Identify which cell holds the provided text, then report its (X, Y) central coordinate. 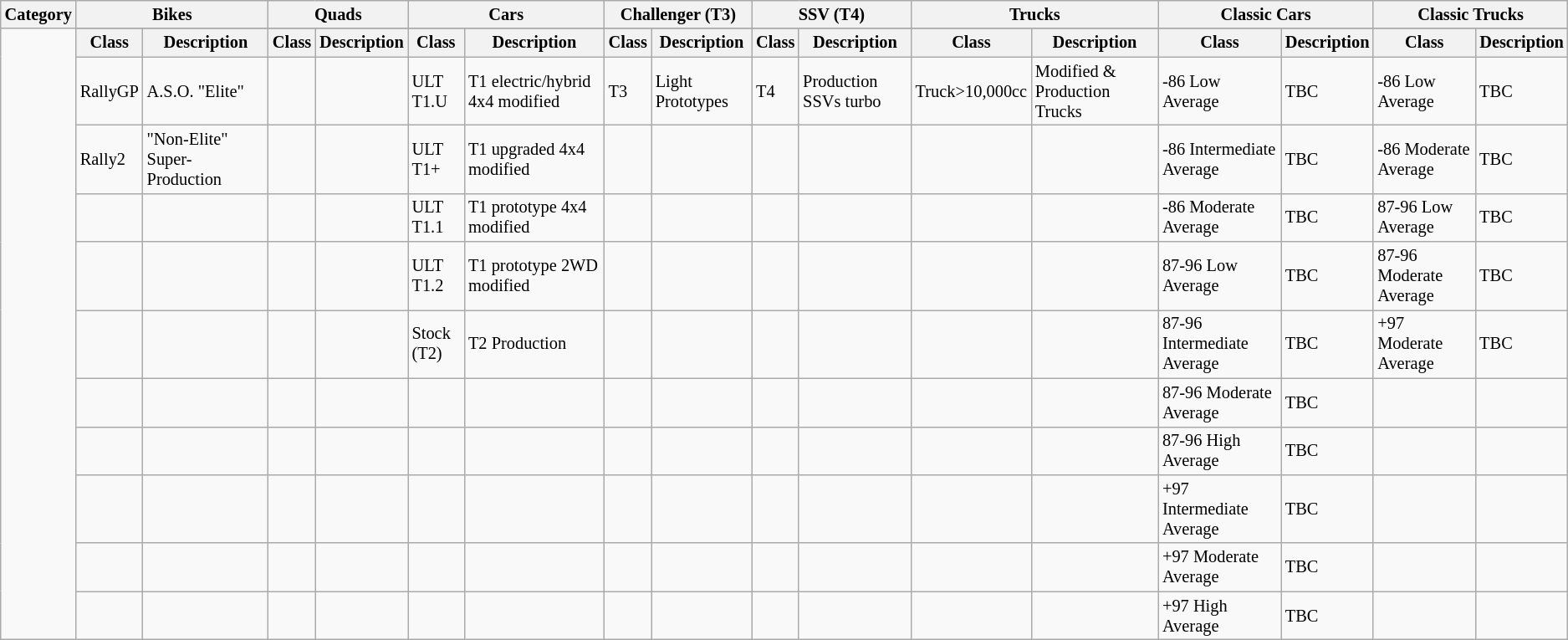
87-96 Intermediate Average (1219, 344)
T1 prototype 4x4 modified (534, 218)
Modified & Production Trucks (1095, 91)
+97 High Average (1219, 616)
ULT T1+ (437, 159)
T1 prototype 2WD modified (534, 276)
Light Prototypes (702, 91)
Truck>10,000cc (972, 91)
Production SSVs turbo (855, 91)
-86 Intermediate Average (1219, 159)
87-96 High Average (1219, 451)
Quads (338, 14)
+97 Intermediate Average (1219, 509)
T1 electric/hybrid 4x4 modified (534, 91)
"Non-Elite" Super-Production (206, 159)
Stock (T2) (437, 344)
Classic Cars (1266, 14)
ULT T1.1 (437, 218)
Challenger (T3) (678, 14)
T1 upgraded 4x4 modified (534, 159)
Classic Trucks (1470, 14)
RallyGP (110, 91)
T2 Production (534, 344)
T3 (628, 91)
ULT T1.2 (437, 276)
Bikes (172, 14)
T4 (775, 91)
ULT T1.U (437, 91)
Cars (507, 14)
Rally2 (110, 159)
SSV (T4) (831, 14)
A.S.O. "Elite" (206, 91)
Category (38, 14)
Trucks (1035, 14)
